Pinpoint the cell where the given text exists, returning its (x, y) midpoint coordinate. 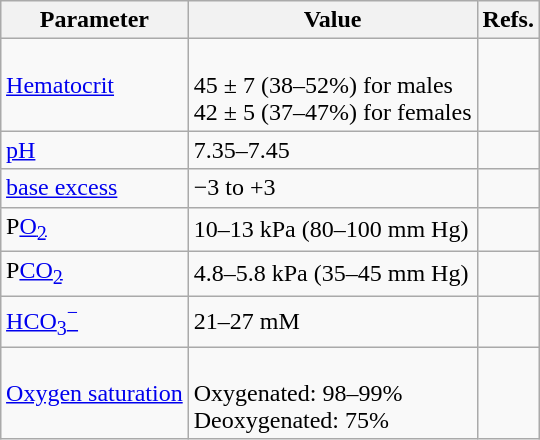
PCO2 (95, 273)
HCO3− (95, 322)
Value (332, 20)
Oxygen saturation (95, 393)
10–13 kPa (80–100 mm Hg) (332, 229)
PO2 (95, 229)
pH (95, 150)
−3 to +3 (332, 188)
7.35–7.45 (332, 150)
Parameter (95, 20)
Hematocrit (95, 85)
21–27 mM (332, 322)
45 ± 7 (38–52%) for males 42 ± 5 (37–47%) for females (332, 85)
Oxygenated: 98–99% Deoxygenated: 75% (332, 393)
base excess (95, 188)
4.8–5.8 kPa (35–45 mm Hg) (332, 273)
Refs. (508, 20)
